Output the [x, y] coordinate of the center of the cell containing the given text.  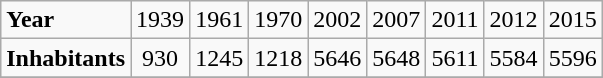
5611 [455, 58]
5648 [396, 58]
2007 [396, 20]
1245 [220, 58]
5646 [338, 58]
2012 [514, 20]
1961 [220, 20]
Year [66, 20]
5596 [572, 58]
1939 [160, 20]
2011 [455, 20]
2015 [572, 20]
5584 [514, 58]
2002 [338, 20]
930 [160, 58]
1970 [278, 20]
1218 [278, 58]
Inhabitants [66, 58]
